From the cell containing the given text, extract its center point as [x, y] coordinate. 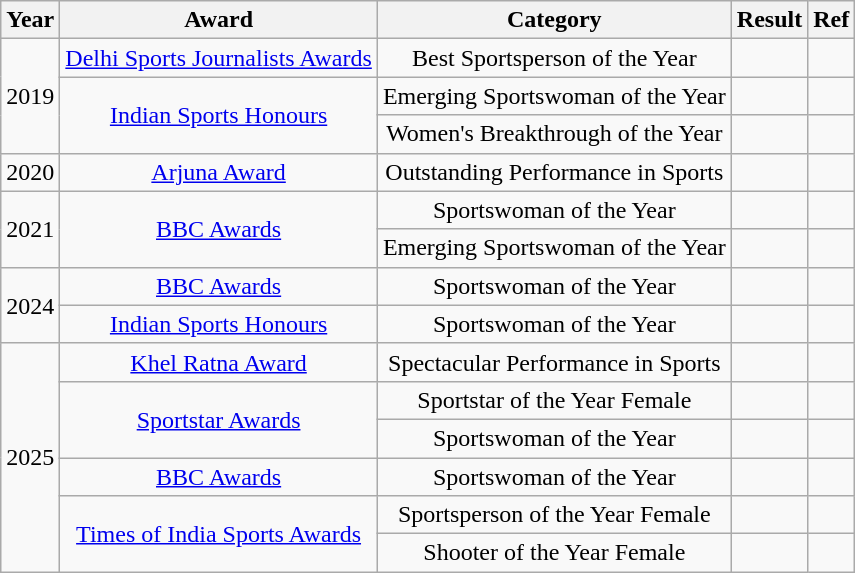
Sportstar of the Year Female [554, 400]
2025 [30, 457]
Women's Breakthrough of the Year [554, 134]
Sportsperson of the Year Female [554, 515]
Category [554, 20]
2024 [30, 305]
Sportstar Awards [219, 419]
2020 [30, 172]
Outstanding Performance in Sports [554, 172]
Spectacular Performance in Sports [554, 362]
Award [219, 20]
Year [30, 20]
2019 [30, 96]
Times of India Sports Awards [219, 534]
2021 [30, 229]
Shooter of the Year Female [554, 553]
Khel Ratna Award [219, 362]
Arjuna Award [219, 172]
Delhi Sports Journalists Awards [219, 58]
Best Sportsperson of the Year [554, 58]
Ref [832, 20]
Result [769, 20]
